From the cell containing the given text, extract its center point as (X, Y) coordinate. 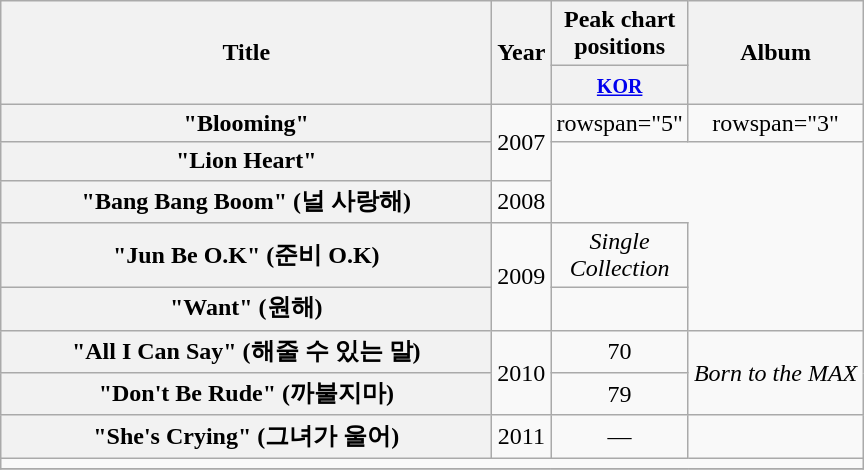
Year (522, 52)
2011 (522, 436)
"Lion Heart" (246, 161)
rowspan="3" (775, 123)
Born to the MAX (775, 372)
Title (246, 52)
Peak chart positions (620, 34)
2009 (522, 277)
— (620, 436)
"All I Can Say" (해줄 수 있는 말) (246, 352)
2008 (522, 202)
2010 (522, 372)
"Blooming" (246, 123)
rowspan="5" (620, 123)
"Bang Bang Boom" (널 사랑해) (246, 202)
"She's Crying" (그녀가 울어) (246, 436)
"Want" (원해) (246, 310)
2007 (522, 142)
KOR (620, 85)
"Don't Be Rude" (까불지마) (246, 394)
Album (775, 52)
70 (620, 352)
"Jun Be O.K" (준비 O.K) (246, 256)
79 (620, 394)
Single Collection (620, 256)
